Determine the (X, Y) coordinate at the center of the cell enclosing the given text.  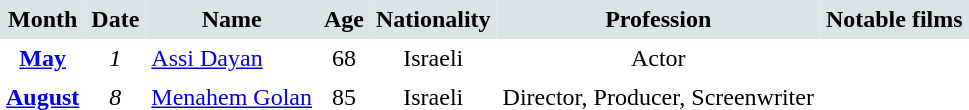
68 (344, 58)
1 (115, 58)
Name (232, 20)
May (42, 58)
Profession (658, 20)
Notable films (894, 20)
Date (115, 20)
Month (42, 20)
Nationality (434, 20)
Age (344, 20)
Israeli (434, 58)
Actor (658, 58)
Assi Dayan (232, 58)
